Determine the [x, y] coordinate at the center of the cell enclosing the given text.  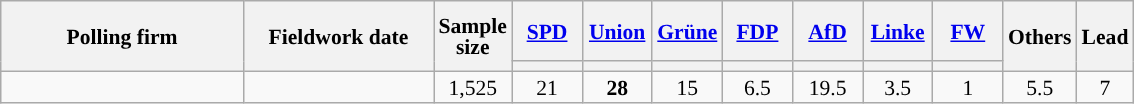
Polling firm [122, 36]
FW [968, 31]
AfD [827, 31]
Others [1040, 36]
3.5 [898, 86]
6.5 [757, 86]
SPD [547, 31]
Fieldwork date [338, 36]
1,525 [473, 86]
Grüne [687, 31]
7 [1106, 86]
28 [617, 86]
FDP [757, 31]
Union [617, 31]
15 [687, 86]
19.5 [827, 86]
Samplesize [473, 36]
1 [968, 86]
21 [547, 86]
5.5 [1040, 86]
Linke [898, 31]
Lead [1106, 36]
